Return (x, y) of the center of cell containing provided text 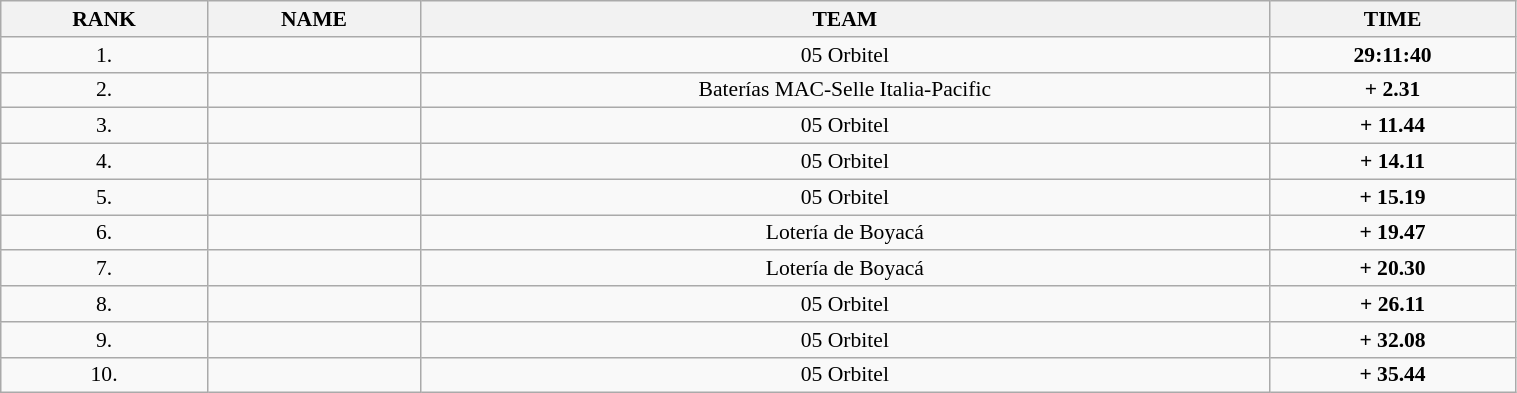
7. (104, 269)
5. (104, 197)
4. (104, 162)
2. (104, 90)
Baterías MAC-Selle Italia-Pacific (845, 90)
6. (104, 233)
NAME (314, 19)
29:11:40 (1392, 55)
+ 32.08 (1392, 340)
+ 35.44 (1392, 375)
8. (104, 304)
1. (104, 55)
+ 11.44 (1392, 126)
+ 15.19 (1392, 197)
RANK (104, 19)
+ 2.31 (1392, 90)
+ 26.11 (1392, 304)
10. (104, 375)
TIME (1392, 19)
+ 20.30 (1392, 269)
9. (104, 340)
+ 14.11 (1392, 162)
+ 19.47 (1392, 233)
3. (104, 126)
TEAM (845, 19)
